For the text-containing cell, return its midpoint in [x, y] coordinate format. 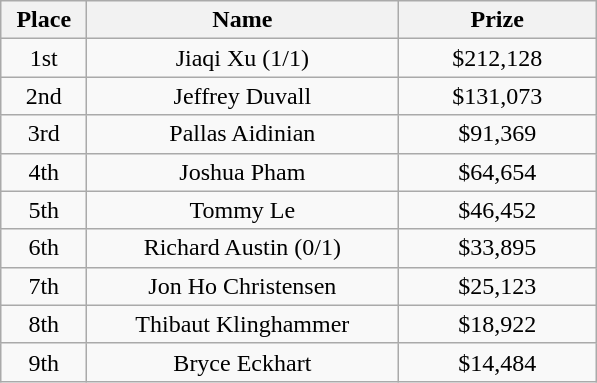
$91,369 [498, 134]
Joshua Pham [242, 172]
Jeffrey Duvall [242, 96]
Jon Ho Christensen [242, 286]
Thibaut Klinghammer [242, 324]
$25,123 [498, 286]
9th [44, 362]
3rd [44, 134]
$212,128 [498, 58]
Prize [498, 20]
$64,654 [498, 172]
Tommy Le [242, 210]
$14,484 [498, 362]
Pallas Aidinian [242, 134]
$33,895 [498, 248]
2nd [44, 96]
5th [44, 210]
$46,452 [498, 210]
8th [44, 324]
$131,073 [498, 96]
6th [44, 248]
Richard Austin (0/1) [242, 248]
7th [44, 286]
4th [44, 172]
1st [44, 58]
Place [44, 20]
$18,922 [498, 324]
Name [242, 20]
Jiaqi Xu (1/1) [242, 58]
Bryce Eckhart [242, 362]
